For the text-containing cell, return its midpoint in [X, Y] coordinate format. 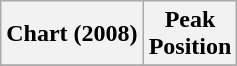
Chart (2008) [72, 34]
PeakPosition [190, 34]
